Pinpoint the cell where the given text exists, returning its [x, y] midpoint coordinate. 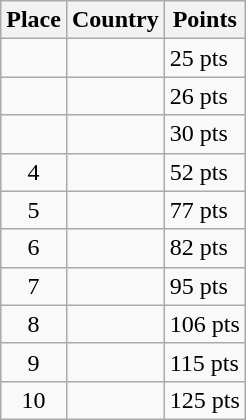
5 [34, 210]
25 pts [204, 58]
10 [34, 400]
125 pts [204, 400]
82 pts [204, 248]
115 pts [204, 362]
77 pts [204, 210]
4 [34, 172]
9 [34, 362]
30 pts [204, 134]
8 [34, 324]
Place [34, 20]
6 [34, 248]
106 pts [204, 324]
7 [34, 286]
Points [204, 20]
26 pts [204, 96]
Country [115, 20]
52 pts [204, 172]
95 pts [204, 286]
